Return the (x, y) coordinate for the center point of the cell that contains the specified text.  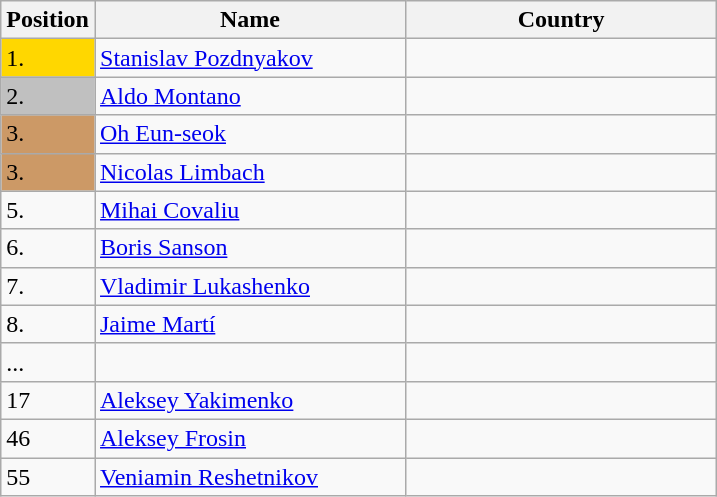
Oh Eun-seok (250, 134)
55 (48, 477)
Aleksey Yakimenko (250, 400)
46 (48, 438)
17 (48, 400)
Aleksey Frosin (250, 438)
6. (48, 248)
8. (48, 324)
Name (250, 20)
Boris Sanson (250, 248)
5. (48, 210)
Aldo Montano (250, 96)
Stanislav Pozdnyakov (250, 58)
Nicolas Limbach (250, 172)
Country (562, 20)
Position (48, 20)
7. (48, 286)
... (48, 362)
Mihai Covaliu (250, 210)
1. (48, 58)
Jaime Martí (250, 324)
Veniamin Reshetnikov (250, 477)
Vladimir Lukashenko (250, 286)
2. (48, 96)
